Capture the cell that displays the provided text and extract its [X, Y] central coordinate. 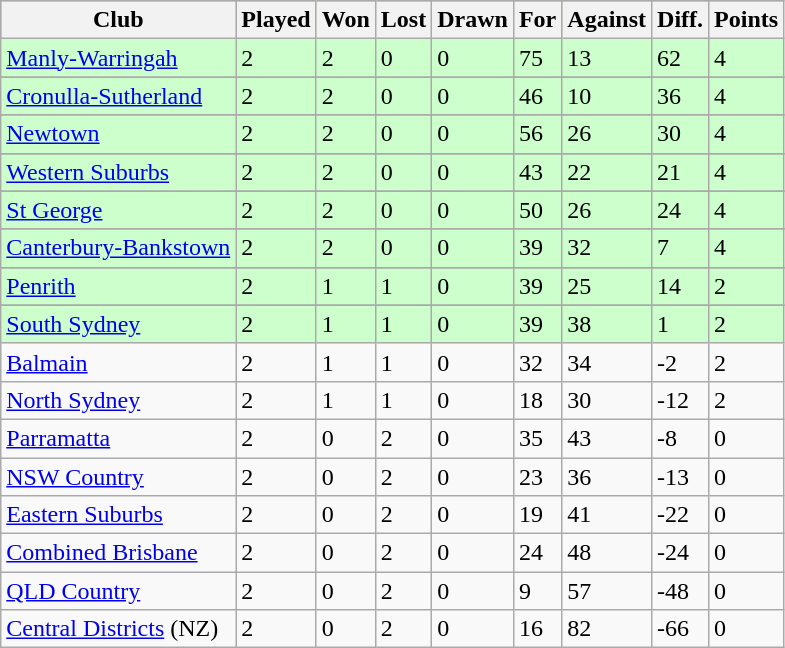
Manly-Warringah [118, 58]
Balmain [118, 362]
18 [537, 400]
10 [607, 96]
Against [607, 20]
Played [276, 20]
25 [607, 286]
Points [746, 20]
Club [118, 20]
48 [607, 553]
Parramatta [118, 438]
QLD Country [118, 591]
-66 [680, 629]
Won [346, 20]
Diff. [680, 20]
-13 [680, 477]
34 [607, 362]
-24 [680, 553]
41 [607, 515]
North Sydney [118, 400]
46 [537, 96]
Lost [403, 20]
38 [607, 324]
19 [537, 515]
-22 [680, 515]
For [537, 20]
50 [537, 210]
13 [607, 58]
16 [537, 629]
-2 [680, 362]
21 [680, 172]
-48 [680, 591]
14 [680, 286]
57 [607, 591]
Western Suburbs [118, 172]
56 [537, 134]
82 [607, 629]
35 [537, 438]
-12 [680, 400]
South Sydney [118, 324]
Combined Brisbane [118, 553]
Drawn [473, 20]
-8 [680, 438]
St George [118, 210]
7 [680, 248]
23 [537, 477]
22 [607, 172]
NSW Country [118, 477]
Canterbury-Bankstown [118, 248]
Newtown [118, 134]
75 [537, 58]
62 [680, 58]
Penrith [118, 286]
Eastern Suburbs [118, 515]
Central Districts (NZ) [118, 629]
9 [537, 591]
Cronulla-Sutherland [118, 96]
